Return the (x, y) coordinate for the center point of the cell that contains the specified text.  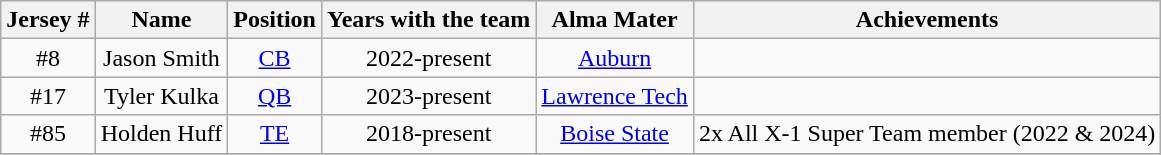
#17 (48, 96)
Holden Huff (162, 134)
Jersey # (48, 20)
Lawrence Tech (615, 96)
CB (275, 58)
TE (275, 134)
2018-present (428, 134)
#8 (48, 58)
Tyler Kulka (162, 96)
Name (162, 20)
QB (275, 96)
Position (275, 20)
Boise State (615, 134)
#85 (48, 134)
2022-present (428, 58)
Years with the team (428, 20)
2x All X-1 Super Team member (2022 & 2024) (927, 134)
Jason Smith (162, 58)
Achievements (927, 20)
Alma Mater (615, 20)
2023-present (428, 96)
Auburn (615, 58)
